Return the [X, Y] coordinate for the center point of the cell that contains the specified text.  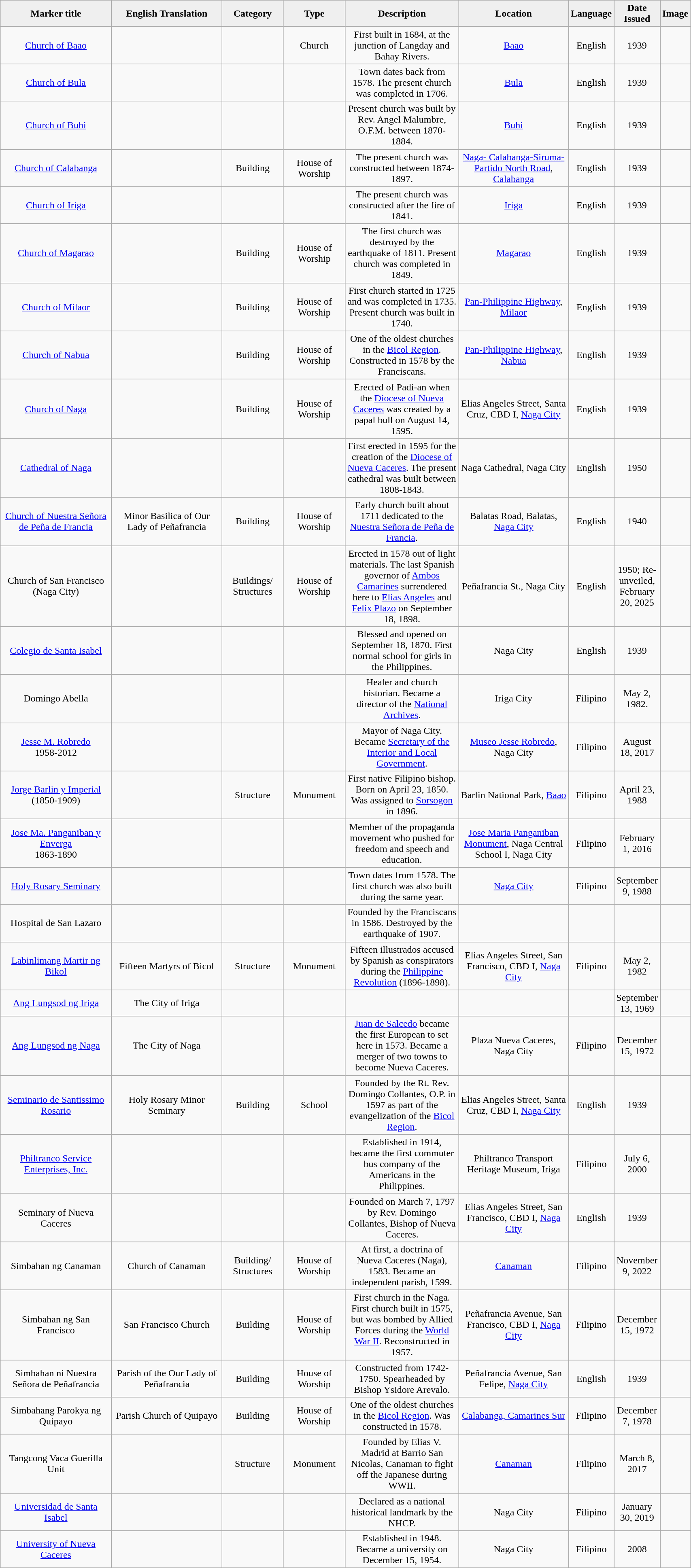
Simbahan ni Nuestra Señora de Peñafrancia [56, 1379]
Church of Baao [56, 45]
Jose Maria Panganiban Monument, Naga Central School I, Naga City [513, 843]
Buhi [513, 125]
Church of Bula [56, 83]
Founded by Elias V. Madrid at Barrio San Nicolas, Canaman to fight off the Japanese during WWII. [402, 1464]
Founded on March 7, 1797 by Rev. Domingo Collantes, Bishop of Nueva Caceres. [402, 1218]
Universidad de Santa Isabel [56, 1512]
Peñafrancia St., Naga City [513, 586]
Simbahan ng Canaman [56, 1265]
Erected of Padi-an when the Diocese of Nueva Caceres was created by a papal bull on August 14, 1595. [402, 409]
Category [253, 14]
2008 [637, 1549]
Founded by the Rt. Rev. Domingo Collantes, O.P. in 1597 as part of the evangelization of the Bicol Region. [402, 1105]
Holy Rosary Seminary [56, 886]
Marker title [56, 14]
Mayor of Naga City. Became Secretary of the Interior and Local Government. [402, 747]
Church of Canaman [167, 1265]
April 23, 1988 [637, 795]
Type [314, 14]
Buildings/ Structures [253, 586]
September 9, 1988 [637, 886]
Image [675, 14]
Baao [513, 45]
Parish of the Our Lady of Peñafrancia [167, 1379]
Language [591, 14]
First built in 1684, at the junction of Langday and Bahay Rivers. [402, 45]
Early church built about 1711 dedicated to the Nuestra Señora de Peña de Francia. [402, 521]
The City of Naga [167, 1046]
Peñafrancia Avenue, San Felipe, Naga City [513, 1379]
Jesse M. Robredo1958-2012 [56, 747]
Calabanga, Camarines Sur [513, 1416]
Town dates back from 1578. The present church was completed in 1706. [402, 83]
Balatas Road, Balatas, Naga City [513, 521]
May 2, 1982 [637, 966]
Church of Iriga [56, 205]
January 30, 2019 [637, 1512]
Seminary of Nueva Caceres [56, 1218]
August 18, 2017 [637, 747]
Established in 1914, became the first commuter bus company of the Americans in the Philippines. [402, 1164]
Founded by the Franciscans in 1586. Destroyed by the earthquake of 1907. [402, 923]
First church in the Naga. First church built in 1575, but was bombed by Allied Forces during the World War II. Reconstructed in 1957. [402, 1324]
Date Issued [637, 14]
Location [513, 14]
Tangcong Vaca Guerilla Unit [56, 1464]
The present church was constructed between 1874-1897. [402, 168]
Building/ Structures [253, 1265]
The present church was constructed after the fire of 1841. [402, 205]
Healer and church historian. Became a director of the National Archives. [402, 699]
Blessed and opened on September 18, 1870. First normal school for girls in the Philippines. [402, 651]
Church of Naga [56, 409]
Domingo Abella [56, 699]
The first church was destroyed by the earthquake of 1811. Present church was completed in 1849. [402, 253]
Naga Cathedral, Naga City [513, 468]
Iriga [513, 205]
Holy Rosary Minor Seminary [167, 1105]
Philtranco Service Enterprises, Inc. [56, 1164]
Church [314, 45]
July 6, 2000 [637, 1164]
Naga- Calabanga-Siruma-Partido North Road, Calabanga [513, 168]
Constructed from 1742-1750. Spearheaded by Bishop Ysidore Arevalo. [402, 1379]
Church of Buhi [56, 125]
March 8, 2017 [637, 1464]
Philtranco Transport Heritage Museum, Iriga [513, 1164]
1950 [637, 468]
Seminario de Santissimo Rosario [56, 1105]
1940 [637, 521]
February 1, 2016 [637, 843]
December 7, 1978 [637, 1416]
Plaza Nueva Caceres, Naga City [513, 1046]
Parish Church of Quipayo [167, 1416]
Museo Jesse Robredo, Naga City [513, 747]
Declared as a national historical landmark by the NHCP. [402, 1512]
Jose Ma. Panganiban y Enverga1863-1890 [56, 843]
Pan-Philippine Highway, Nabua [513, 355]
Ang Lungsod ng Naga [56, 1046]
At first, a doctrina of Nueva Caceres (Naga), 1583. Became an independent parish, 1599. [402, 1265]
Town dates from 1578. The first church was also built during the same year. [402, 886]
Barlin National Park, Baao [513, 795]
Church of San Francisco(Naga City) [56, 586]
First erected in 1595 for the creation of the Diocese of Nueva Caceres. The present cathedral was built between 1808-1843. [402, 468]
The City of Iriga [167, 1003]
Peñafrancia Avenue, San Francisco, CBD I, Naga City [513, 1324]
Magarao [513, 253]
Labinlimang Martir ng Bikol [56, 966]
University of Nueva Caceres [56, 1549]
Church of Magarao [56, 253]
Church of Nuestra Señora de Peña de Francia [56, 521]
Church of Milaor [56, 307]
Church of Calabanga [56, 168]
1950; Re-unveiled, February 20, 2025 [637, 586]
September 13, 1969 [637, 1003]
English Translation [167, 14]
Ang Lungsod ng Iriga [56, 1003]
Member of the propaganda movement who pushed for freedom and speech and education. [402, 843]
Simbahang Parokya ng Quipayo [56, 1416]
Colegio de Santa Isabel [56, 651]
November 9, 2022 [637, 1265]
Pan-Philippine Highway, Milaor [513, 307]
One of the oldest churches in the Bicol Region. Constructed in 1578 by the Franciscans. [402, 355]
Fifteen Martyrs of Bicol [167, 966]
Jorge Barlin y Imperial(1850-1909) [56, 795]
Description [402, 14]
Minor Basilica of Our Lady of Peñafrancia [167, 521]
Iriga City [513, 699]
First native Filipino bishop. Born on April 23, 1850. Was assigned to Sorsogon in 1896. [402, 795]
Cathedral of Naga [56, 468]
Bula [513, 83]
First church started in 1725 and was completed in 1735. Present church was built in 1740. [402, 307]
San Francisco Church [167, 1324]
Present church was built by Rev. Angel Malumbre, O.F.M. between 1870-1884. [402, 125]
Established in 1948. Became a university on December 15, 1954. [402, 1549]
Fifteen illustrados accused by Spanish as conspirators during the Philippine Revolution (1896-1898). [402, 966]
Church of Nabua [56, 355]
May 2, 1982. [637, 699]
Simbahan ng San Francisco [56, 1324]
One of the oldest churches in the Bicol Region. Was constructed in 1578. [402, 1416]
Juan de Salcedo became the first European to set here in 1573. Became a merger of two towns to become Nueva Caceres. [402, 1046]
School [314, 1105]
Hospital de San Lazaro [56, 923]
